Return (X, Y) of the center of cell containing provided text 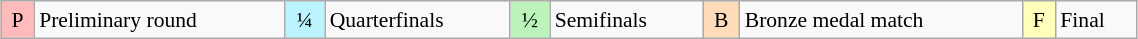
¼ (304, 20)
Final (1096, 20)
F (1038, 20)
½ (530, 20)
Semifinals (626, 20)
P (18, 20)
B (722, 20)
Preliminary round (160, 20)
Quarterfinals (418, 20)
Bronze medal match (881, 20)
